For the text-containing cell, return its midpoint in [x, y] coordinate format. 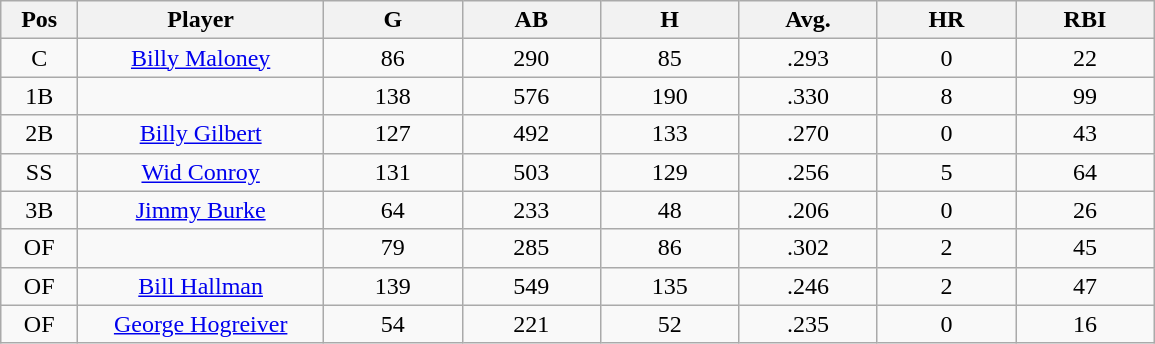
233 [531, 210]
99 [1085, 96]
8 [946, 96]
3B [40, 210]
45 [1085, 248]
Billy Gilbert [201, 134]
48 [669, 210]
SS [40, 172]
C [40, 58]
.302 [808, 248]
85 [669, 58]
HR [946, 20]
190 [669, 96]
.256 [808, 172]
.330 [808, 96]
.206 [808, 210]
Pos [40, 20]
26 [1085, 210]
54 [393, 324]
.270 [808, 134]
221 [531, 324]
290 [531, 58]
549 [531, 286]
52 [669, 324]
133 [669, 134]
22 [1085, 58]
G [393, 20]
135 [669, 286]
Player [201, 20]
1B [40, 96]
Billy Maloney [201, 58]
George Hogreiver [201, 324]
47 [1085, 286]
43 [1085, 134]
Wid Conroy [201, 172]
.246 [808, 286]
Jimmy Burke [201, 210]
2B [40, 134]
139 [393, 286]
127 [393, 134]
H [669, 20]
5 [946, 172]
16 [1085, 324]
Avg. [808, 20]
.235 [808, 324]
Bill Hallman [201, 286]
285 [531, 248]
AB [531, 20]
576 [531, 96]
.293 [808, 58]
79 [393, 248]
503 [531, 172]
138 [393, 96]
492 [531, 134]
RBI [1085, 20]
131 [393, 172]
129 [669, 172]
